Capture the cell that displays the provided text and extract its (X, Y) central coordinate. 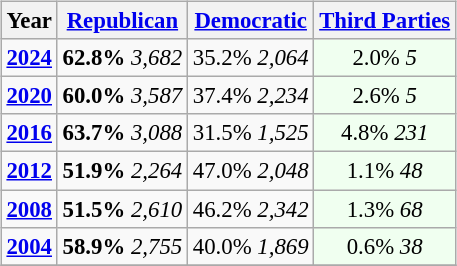
2004 (29, 246)
47.0% 2,048 (250, 171)
2.0% 5 (385, 58)
Democratic (250, 21)
Republican (122, 21)
2016 (29, 133)
31.5% 1,525 (250, 133)
58.9% 2,755 (122, 246)
0.6% 38 (385, 246)
Third Parties (385, 21)
2020 (29, 96)
2008 (29, 209)
2012 (29, 171)
2024 (29, 58)
37.4% 2,234 (250, 96)
63.7% 3,088 (122, 133)
40.0% 1,869 (250, 246)
35.2% 2,064 (250, 58)
1.3% 68 (385, 209)
4.8% 231 (385, 133)
1.1% 48 (385, 171)
2.6% 5 (385, 96)
51.5% 2,610 (122, 209)
46.2% 2,342 (250, 209)
51.9% 2,264 (122, 171)
Year (29, 21)
62.8% 3,682 (122, 58)
60.0% 3,587 (122, 96)
